Capture the cell that displays the provided text and extract its [X, Y] central coordinate. 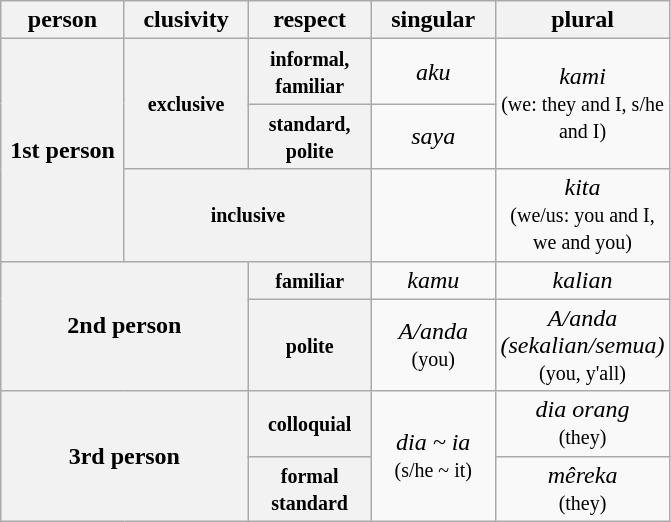
standard, polite [310, 136]
formal standard [310, 488]
familiar [310, 280]
2nd person [124, 326]
respect [310, 20]
dia ~ ia(s/he ~ it) [433, 456]
A/anda(you) [433, 345]
exclusive [186, 104]
kamu [433, 280]
inclusive [248, 215]
3rd person [124, 456]
A/anda (sekalian/semua)(you, y'all) [582, 345]
dia orang(they) [582, 424]
saya [433, 136]
aku [433, 72]
plural [582, 20]
1st person [63, 150]
kami(we: they and I, s/he and I) [582, 104]
informal, familiar [310, 72]
person [63, 20]
colloquial [310, 424]
kita(we/us: you and I, we and you) [582, 215]
polite [310, 345]
mêreka(they) [582, 488]
singular [433, 20]
kalian [582, 280]
clusivity [186, 20]
